Determine the (x, y) coordinate at the center of the cell enclosing the given text.  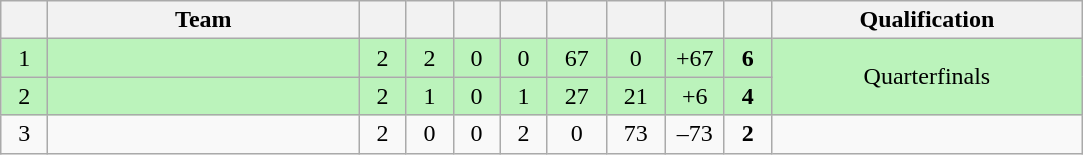
6 (748, 58)
+6 (694, 96)
Qualification (926, 20)
21 (636, 96)
Quarterfinals (926, 77)
+67 (694, 58)
67 (576, 58)
27 (576, 96)
4 (748, 96)
Team (204, 20)
73 (636, 134)
3 (24, 134)
–73 (694, 134)
